Detect which cell encompasses the target text, then output its (X, Y) center coordinate. 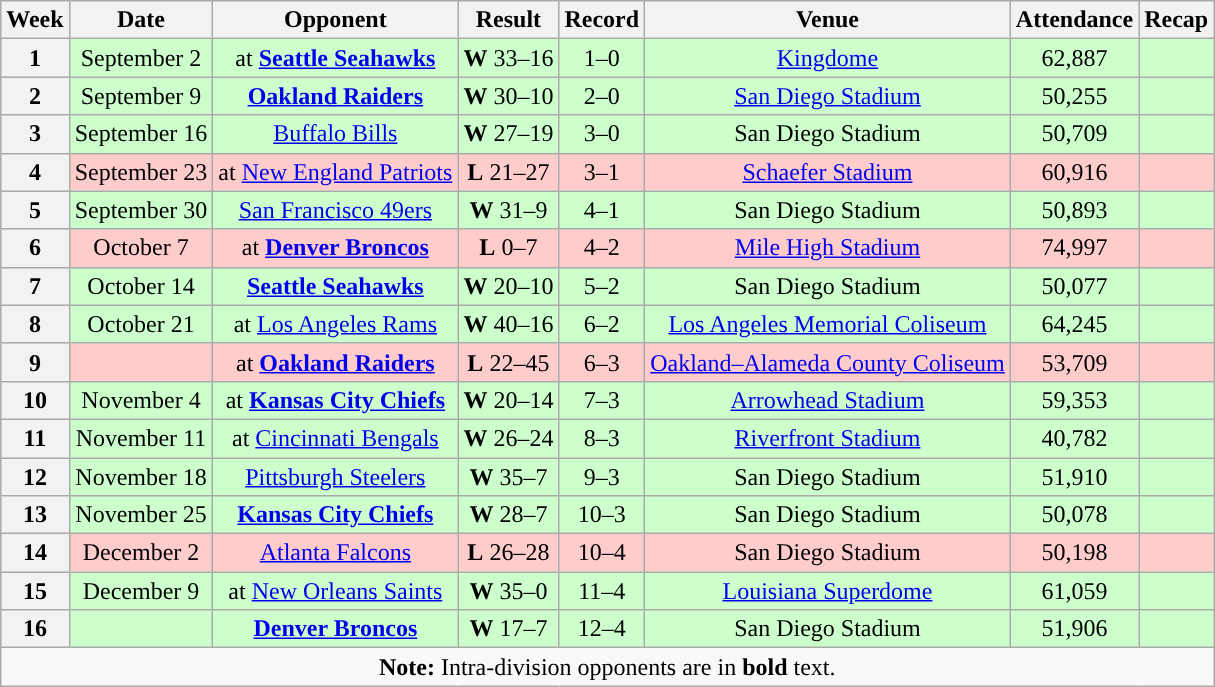
Recap (1176, 20)
10–3 (602, 515)
at Oakland Raiders (336, 362)
2 (35, 96)
74,997 (1074, 248)
Denver Broncos (336, 629)
60,916 (1074, 172)
W 31–9 (508, 210)
Kingdome (828, 58)
Louisiana Superdome (828, 591)
at Seattle Seahawks (336, 58)
September 9 (141, 96)
8 (35, 324)
7–3 (602, 400)
10–4 (602, 553)
1 (35, 58)
3 (35, 134)
September 30 (141, 210)
13 (35, 515)
11–4 (602, 591)
Oakland–Alameda County Coliseum (828, 362)
Date (141, 20)
3–0 (602, 134)
50,893 (1074, 210)
53,709 (1074, 362)
15 (35, 591)
Schaefer Stadium (828, 172)
12 (35, 477)
at New England Patriots (336, 172)
W 28–7 (508, 515)
61,059 (1074, 591)
W 40–16 (508, 324)
7 (35, 286)
4 (35, 172)
W 17–7 (508, 629)
Arrowhead Stadium (828, 400)
Opponent (336, 20)
62,887 (1074, 58)
4–1 (602, 210)
Attendance (1074, 20)
W 27–19 (508, 134)
W 20–10 (508, 286)
Result (508, 20)
at Los Angeles Rams (336, 324)
October 21 (141, 324)
at Denver Broncos (336, 248)
50,255 (1074, 96)
51,906 (1074, 629)
December 2 (141, 553)
59,353 (1074, 400)
December 9 (141, 591)
12–4 (602, 629)
1–0 (602, 58)
50,078 (1074, 515)
40,782 (1074, 438)
10 (35, 400)
September 16 (141, 134)
9 (35, 362)
3–1 (602, 172)
San Francisco 49ers (336, 210)
November 11 (141, 438)
Seattle Seahawks (336, 286)
Note: Intra-division opponents are in bold text. (608, 667)
Mile High Stadium (828, 248)
September 23 (141, 172)
L 22–45 (508, 362)
50,077 (1074, 286)
Buffalo Bills (336, 134)
4–2 (602, 248)
Atlanta Falcons (336, 553)
51,910 (1074, 477)
W 26–24 (508, 438)
November 4 (141, 400)
50,709 (1074, 134)
9–3 (602, 477)
November 18 (141, 477)
14 (35, 553)
L 26–28 (508, 553)
November 25 (141, 515)
Week (35, 20)
October 14 (141, 286)
Riverfront Stadium (828, 438)
L 0–7 (508, 248)
Oakland Raiders (336, 96)
W 30–10 (508, 96)
6–3 (602, 362)
September 2 (141, 58)
5 (35, 210)
Venue (828, 20)
October 7 (141, 248)
Record (602, 20)
W 20–14 (508, 400)
W 33–16 (508, 58)
8–3 (602, 438)
W 35–7 (508, 477)
50,198 (1074, 553)
6–2 (602, 324)
at Cincinnati Bengals (336, 438)
6 (35, 248)
L 21–27 (508, 172)
2–0 (602, 96)
11 (35, 438)
Pittsburgh Steelers (336, 477)
at New Orleans Saints (336, 591)
Los Angeles Memorial Coliseum (828, 324)
at Kansas City Chiefs (336, 400)
64,245 (1074, 324)
16 (35, 629)
W 35–0 (508, 591)
5–2 (602, 286)
Kansas City Chiefs (336, 515)
